For the text-containing cell, return its midpoint in [X, Y] coordinate format. 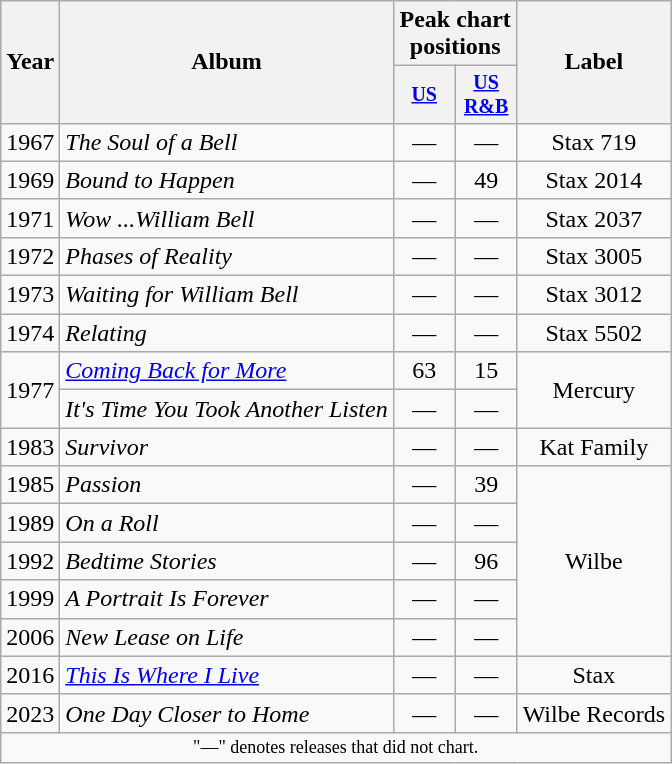
1972 [30, 256]
Phases of Reality [226, 256]
Coming Back for More [226, 371]
1971 [30, 218]
Stax 5502 [594, 333]
1977 [30, 390]
39 [486, 485]
US R&B [486, 94]
Wow ...William Bell [226, 218]
Stax 719 [594, 142]
"—" denotes releases that did not chart. [336, 748]
Album [226, 62]
15 [486, 371]
Stax 3012 [594, 295]
63 [424, 371]
The Soul of a Bell [226, 142]
Relating [226, 333]
A Portrait Is Forever [226, 599]
2023 [30, 713]
2006 [30, 637]
Stax 2014 [594, 180]
One Day Closer to Home [226, 713]
Stax 3005 [594, 256]
Kat Family [594, 447]
New Lease on Life [226, 637]
1973 [30, 295]
2016 [30, 675]
This Is Where I Live [226, 675]
Stax 2037 [594, 218]
Wilbe Records [594, 713]
On a Roll [226, 523]
1985 [30, 485]
US [424, 94]
Label [594, 62]
96 [486, 561]
1967 [30, 142]
It's Time You Took Another Listen [226, 409]
49 [486, 180]
Bedtime Stories [226, 561]
Mercury [594, 390]
Passion [226, 485]
Wilbe [594, 561]
Year [30, 62]
1989 [30, 523]
1992 [30, 561]
Bound to Happen [226, 180]
1969 [30, 180]
Survivor [226, 447]
1999 [30, 599]
1974 [30, 333]
1983 [30, 447]
Stax [594, 675]
Waiting for William Bell [226, 295]
Peak chart positions [455, 34]
